Capture the cell that displays the provided text and extract its (X, Y) central coordinate. 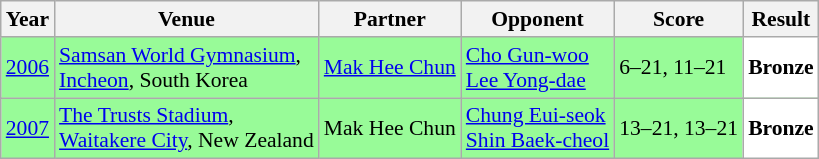
6–21, 11–21 (678, 68)
The Trusts Stadium,Waitakere City, New Zealand (186, 128)
Venue (186, 19)
Chung Eui-seok Shin Baek-cheol (538, 128)
Samsan World Gymnasium,Incheon, South Korea (186, 68)
Partner (390, 19)
Result (781, 19)
2007 (28, 128)
Score (678, 19)
Cho Gun-woo Lee Yong-dae (538, 68)
Opponent (538, 19)
Year (28, 19)
2006 (28, 68)
13–21, 13–21 (678, 128)
